Determine the (x, y) coordinate at the center of the cell enclosing the given text.  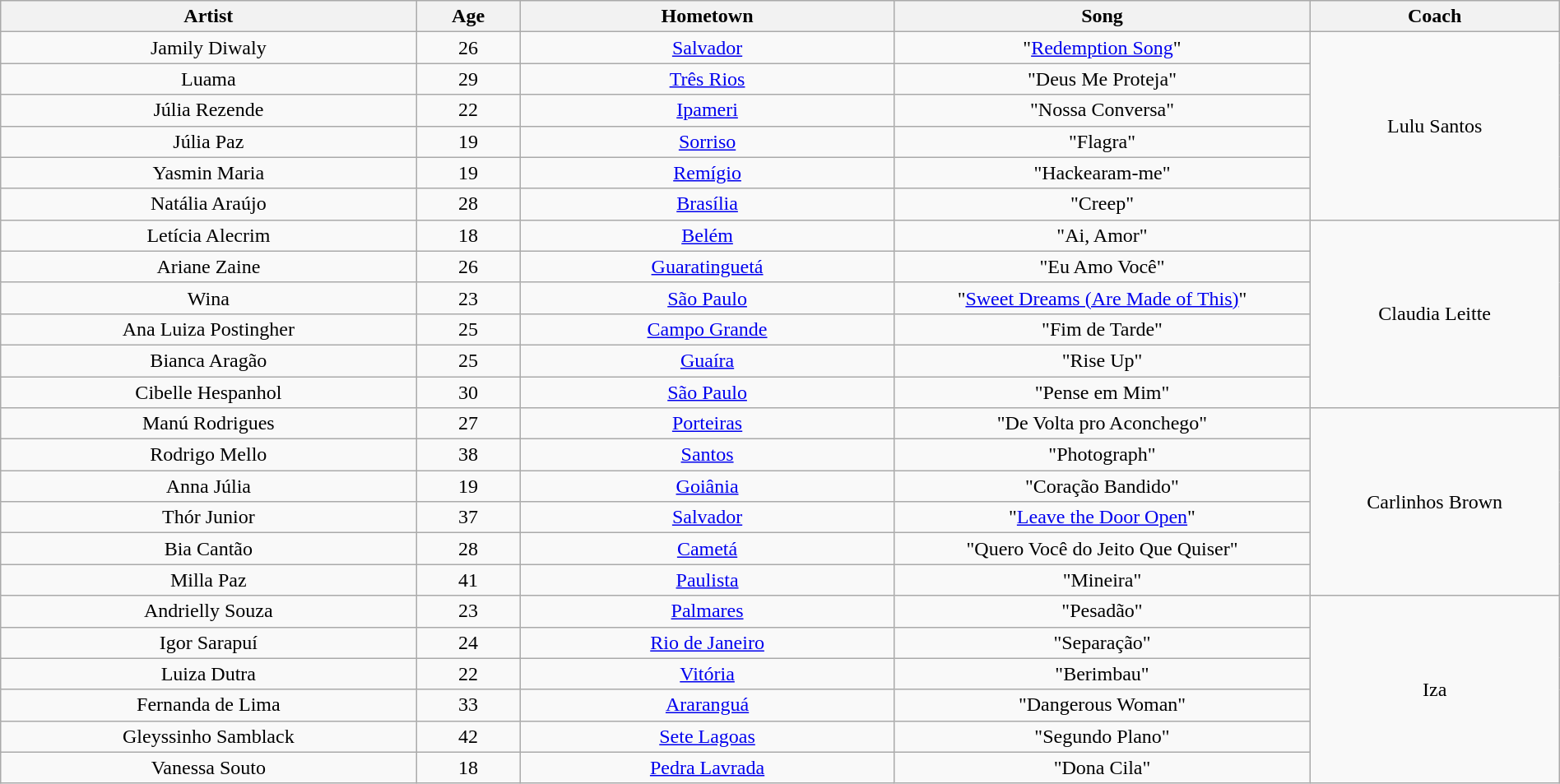
Paulista (708, 580)
Rio de Janeiro (708, 643)
29 (468, 79)
Song (1103, 16)
"De Volta pro Aconchego" (1103, 424)
"Dona Cila" (1103, 768)
Rodrigo Mello (209, 455)
"Quero Você do Jeito Que Quiser" (1103, 549)
Sorriso (708, 141)
Araranguá (708, 705)
33 (468, 705)
"Nossa Conversa" (1103, 110)
"Pesadão" (1103, 611)
Cibelle Hespanhol (209, 392)
Age (468, 16)
"Redemption Song" (1103, 48)
Ariane Zaine (209, 267)
Anna Júlia (209, 486)
Ipameri (708, 110)
"Hackearam-me" (1103, 173)
Vitória (708, 674)
Thór Junior (209, 517)
"Berimbau" (1103, 674)
Jamily Diwaly (209, 48)
Carlinhos Brown (1435, 502)
Vanessa Souto (209, 768)
27 (468, 424)
"Eu Amo Você" (1103, 267)
Artist (209, 16)
Goiânia (708, 486)
"Segundo Plano" (1103, 736)
"Rise Up" (1103, 360)
37 (468, 517)
Andrielly Souza (209, 611)
Ana Luiza Postingher (209, 329)
Cametá (708, 549)
Letícia Alecrim (209, 235)
Natália Araújo (209, 204)
Júlia Rezende (209, 110)
"Pense em Mim" (1103, 392)
"Creep" (1103, 204)
"Mineira" (1103, 580)
Porteiras (708, 424)
24 (468, 643)
Lulu Santos (1435, 126)
Claudia Leitte (1435, 313)
"Sweet Dreams (Are Made of This)" (1103, 298)
Júlia Paz (209, 141)
Luama (209, 79)
Guaíra (708, 360)
Guaratinguetá (708, 267)
Campo Grande (708, 329)
Milla Paz (209, 580)
"Ai, Amor" (1103, 235)
"Coração Bandido" (1103, 486)
Luiza Dutra (209, 674)
Hometown (708, 16)
"Separação" (1103, 643)
Palmares (708, 611)
Sete Lagoas (708, 736)
"Deus Me Proteja" (1103, 79)
Remígio (708, 173)
Yasmin Maria (209, 173)
41 (468, 580)
Iza (1435, 689)
"Leave the Door Open" (1103, 517)
Igor Sarapuí (209, 643)
38 (468, 455)
Gleyssinho Samblack (209, 736)
Bia Cantão (209, 549)
"Flagra" (1103, 141)
Belém (708, 235)
Santos (708, 455)
"Dangerous Woman" (1103, 705)
42 (468, 736)
30 (468, 392)
Wina (209, 298)
Coach (1435, 16)
Bianca Aragão (209, 360)
Pedra Lavrada (708, 768)
Três Rios (708, 79)
Manú Rodrigues (209, 424)
"Fim de Tarde" (1103, 329)
"Photograph" (1103, 455)
Fernanda de Lima (209, 705)
Brasília (708, 204)
